From the cell containing the given text, extract its center point as (x, y) coordinate. 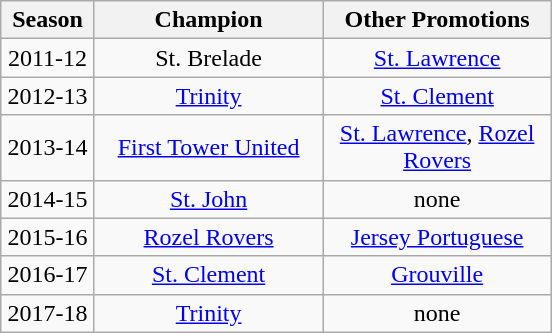
Jersey Portuguese (438, 237)
2011-12 (48, 58)
St. Lawrence, Rozel Rovers (438, 148)
St. John (208, 199)
2012-13 (48, 96)
Grouville (438, 275)
Other Promotions (438, 20)
2013-14 (48, 148)
St. Lawrence (438, 58)
St. Brelade (208, 58)
First Tower United (208, 148)
Champion (208, 20)
Season (48, 20)
2015-16 (48, 237)
Rozel Rovers (208, 237)
2016-17 (48, 275)
2014-15 (48, 199)
2017-18 (48, 313)
